Detect which cell encompasses the target text, then output its (x, y) center coordinate. 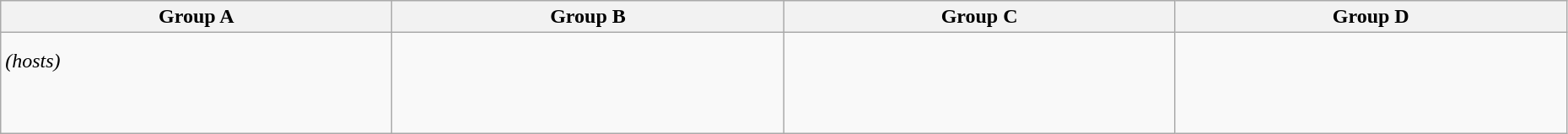
Group A (197, 17)
Group D (1371, 17)
(hosts) (197, 83)
Group C (979, 17)
Group B (588, 17)
